From the cell containing the given text, extract its center point as [X, Y] coordinate. 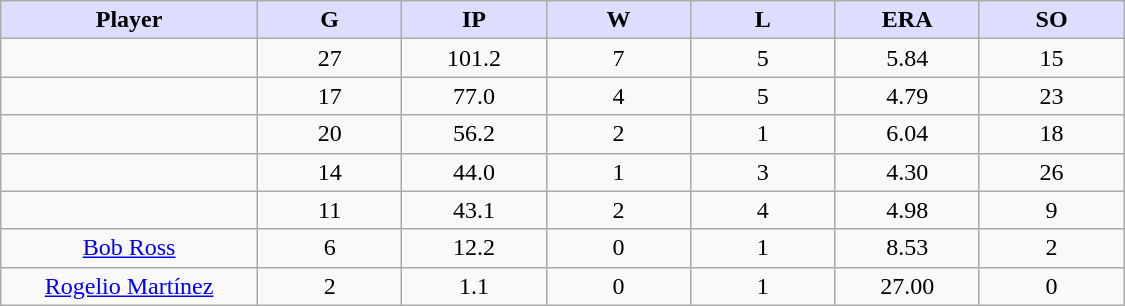
7 [618, 58]
44.0 [474, 172]
77.0 [474, 96]
SO [1052, 20]
5.84 [907, 58]
IP [474, 20]
4.79 [907, 96]
G [329, 20]
17 [329, 96]
27 [329, 58]
27.00 [907, 286]
14 [329, 172]
Rogelio Martínez [130, 286]
26 [1052, 172]
8.53 [907, 248]
43.1 [474, 210]
ERA [907, 20]
W [618, 20]
101.2 [474, 58]
12.2 [474, 248]
20 [329, 134]
56.2 [474, 134]
4.98 [907, 210]
15 [1052, 58]
1.1 [474, 286]
Player [130, 20]
3 [763, 172]
11 [329, 210]
L [763, 20]
23 [1052, 96]
18 [1052, 134]
Bob Ross [130, 248]
6 [329, 248]
9 [1052, 210]
4.30 [907, 172]
6.04 [907, 134]
